Return the [X, Y] coordinate for the center point of the cell that contains the specified text.  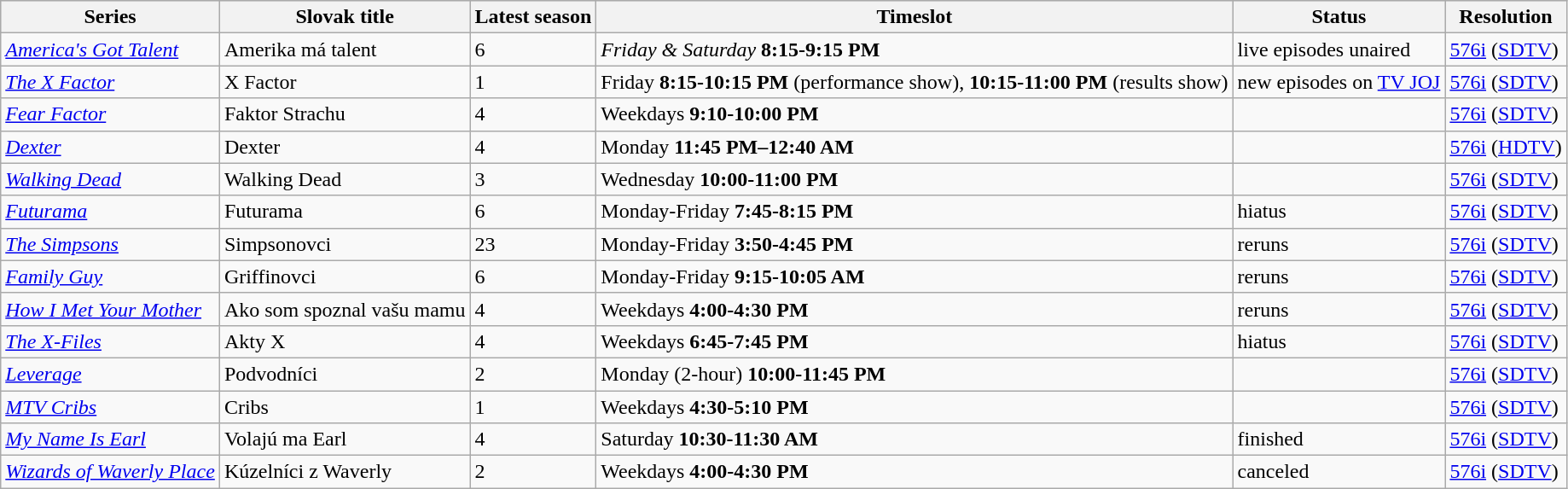
Cribs [345, 407]
Ako som spoznal vašu mamu [345, 309]
Status [1339, 17]
MTV Cribs [111, 407]
new episodes on TV JOJ [1339, 82]
How I Met Your Mother [111, 309]
finished [1339, 440]
Friday & Saturday 8:15-9:15 PM [915, 49]
Faktor Strachu [345, 114]
Friday 8:15-10:15 PM (performance show), 10:15-11:00 PM (results show) [915, 82]
live episodes unaired [1339, 49]
23 [533, 244]
Monday-Friday 7:45-8:15 PM [915, 212]
Monday 11:45 PM–12:40 AM [915, 147]
America's Got Talent [111, 49]
Monday (2-hour) 10:00-11:45 PM [915, 374]
The X Factor [111, 82]
Timeslot [915, 17]
Monday-Friday 3:50-4:45 PM [915, 244]
The X-Files [111, 341]
Weekdays 9:10-10:00 PM [915, 114]
Latest season [533, 17]
Akty X [345, 341]
Simpsonovci [345, 244]
Family Guy [111, 277]
Podvodníci [345, 374]
576i (HDTV) [1506, 147]
Slovak title [345, 17]
Fear Factor [111, 114]
Resolution [1506, 17]
Series [111, 17]
Monday-Friday 9:15-10:05 AM [915, 277]
3 [533, 179]
canceled [1339, 472]
Weekdays 4:30-5:10 PM [915, 407]
Griffinovci [345, 277]
The Simpsons [111, 244]
Volajú ma Earl [345, 440]
Wednesday 10:00-11:00 PM [915, 179]
Amerika má talent [345, 49]
My Name Is Earl [111, 440]
Kúzelníci z Waverly [345, 472]
Weekdays 6:45-7:45 PM [915, 341]
Saturday 10:30-11:30 AM [915, 440]
X Factor [345, 82]
Leverage [111, 374]
Wizards of Waverly Place [111, 472]
